Determine the [x, y] coordinate at the center of the cell enclosing the given text.  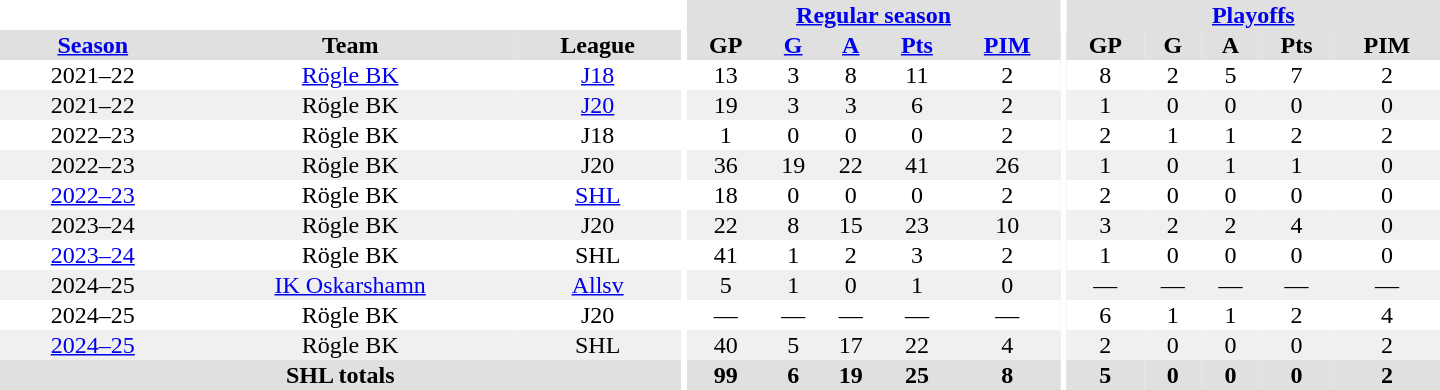
99 [726, 375]
League [598, 45]
15 [851, 225]
17 [851, 345]
13 [726, 75]
Playoffs [1254, 15]
Allsv [598, 285]
Regular season [874, 15]
11 [918, 75]
25 [918, 375]
40 [726, 345]
10 [1007, 225]
23 [918, 225]
26 [1007, 165]
SHL totals [340, 375]
Season [93, 45]
Team [350, 45]
36 [726, 165]
7 [1296, 75]
18 [726, 195]
IK Oskarshamn [350, 285]
